Scan for the cell matching the given text and deliver its [X, Y] coordinate at center. 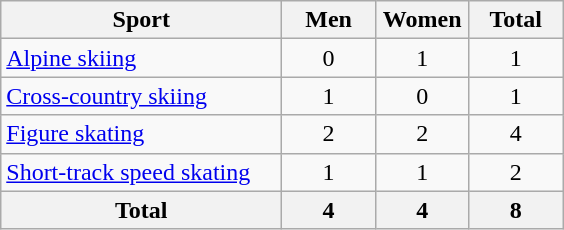
8 [516, 210]
Short-track speed skating [142, 172]
Alpine skiing [142, 58]
Women [422, 20]
Sport [142, 20]
Figure skating [142, 134]
Cross-country skiing [142, 96]
Men [329, 20]
